Extract the (X, Y) coordinate from the center of the cell holding the provided text.  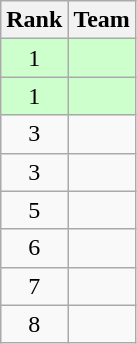
6 (34, 248)
Team (102, 20)
5 (34, 210)
7 (34, 286)
Rank (34, 20)
8 (34, 324)
